Determine the (x, y) coordinate at the center of the cell enclosing the given text.  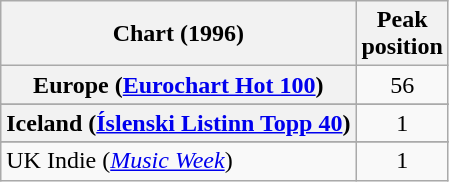
Peakposition (402, 34)
Europe (Eurochart Hot 100) (178, 85)
Chart (1996) (178, 34)
56 (402, 85)
Iceland (Íslenski Listinn Topp 40) (178, 123)
UK Indie (Music Week) (178, 161)
